Locate the cell with the specified text and output its [x, y] center coordinate. 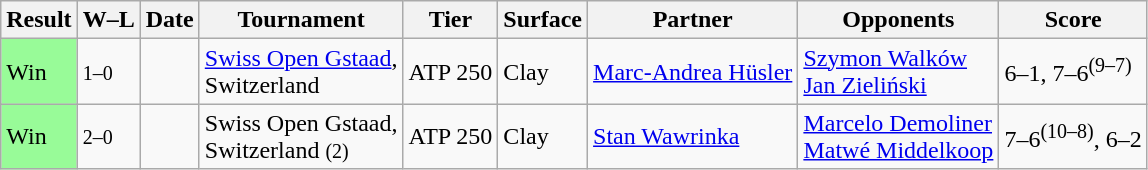
Stan Wawrinka [693, 136]
Surface [543, 20]
1–0 [108, 72]
Partner [693, 20]
Date [170, 20]
6–1, 7–6(9–7) [1073, 72]
Szymon Walków Jan Zieliński [898, 72]
Opponents [898, 20]
Tier [450, 20]
Result [39, 20]
Tournament [301, 20]
Marc-Andrea Hüsler [693, 72]
Swiss Open Gstaad, Switzerland [301, 72]
Swiss Open Gstaad, Switzerland (2) [301, 136]
W–L [108, 20]
7–6(10–8), 6–2 [1073, 136]
2–0 [108, 136]
Marcelo Demoliner Matwé Middelkoop [898, 136]
Score [1073, 20]
